Locate the cell with the specified text and output its (X, Y) center coordinate. 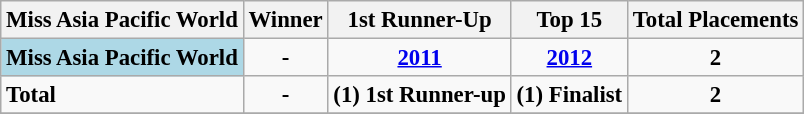
(1) 1st Runner-up (420, 95)
Total (122, 95)
1st Runner-Up (420, 20)
Top 15 (569, 20)
Total Placements (715, 20)
2012 (569, 58)
(1) Finalist (569, 95)
2011 (420, 58)
Winner (286, 20)
